Extract the [x, y] coordinate from the center of the cell holding the provided text.  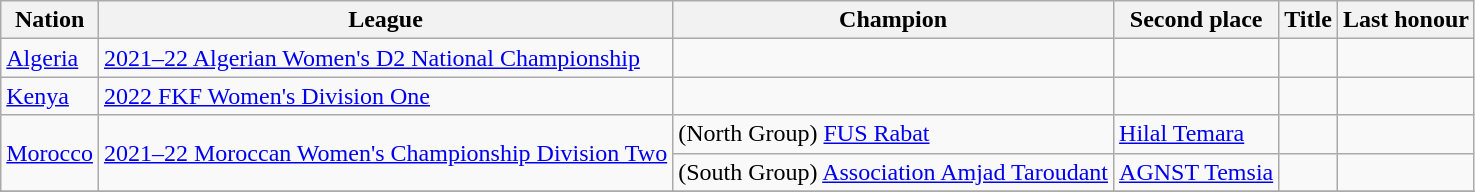
Title [1308, 20]
Second place [1196, 20]
Last honour [1406, 20]
2021–22 Moroccan Women's Championship Division Two [385, 153]
Kenya [50, 96]
Algeria [50, 58]
AGNST Temsia [1196, 172]
2022 FKF Women's Division One [385, 96]
Morocco [50, 153]
Champion [894, 20]
Nation [50, 20]
(South Group) Association Amjad Taroudant [894, 172]
League [385, 20]
2021–22 Algerian Women's D2 National Championship [385, 58]
(North Group) FUS Rabat [894, 134]
Hilal Temara [1196, 134]
